For the text-containing cell, return its midpoint in [X, Y] coordinate format. 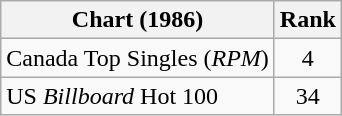
US Billboard Hot 100 [138, 96]
Rank [308, 20]
Chart (1986) [138, 20]
4 [308, 58]
Canada Top Singles (RPM) [138, 58]
34 [308, 96]
